For the text-containing cell, return its midpoint in (X, Y) coordinate format. 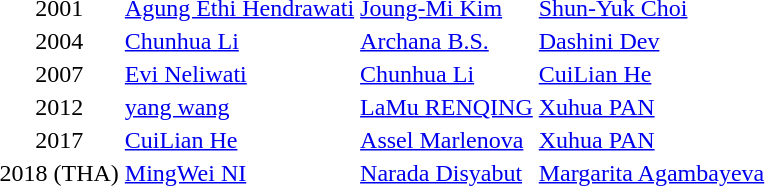
Evi Neliwati (239, 74)
LaMu RENQING (447, 107)
Dashini Dev (651, 41)
yang wang (239, 107)
Archana B.S. (447, 41)
Assel Marlenova (447, 140)
